Return the (x, y) coordinate for the center point of the cell that contains the specified text.  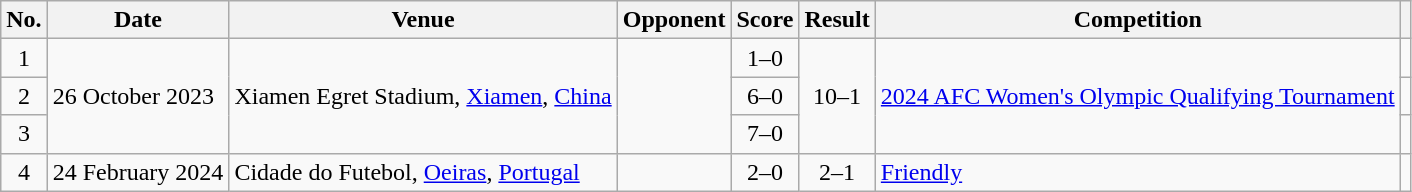
2024 AFC Women's Olympic Qualifying Tournament (1138, 96)
Opponent (674, 20)
1–0 (765, 58)
Competition (1138, 20)
2–0 (765, 172)
3 (24, 134)
Score (765, 20)
7–0 (765, 134)
24 February 2024 (138, 172)
2–1 (837, 172)
Cidade do Futebol, Oeiras, Portugal (423, 172)
10–1 (837, 96)
Xiamen Egret Stadium, Xiamen, China (423, 96)
4 (24, 172)
Venue (423, 20)
Date (138, 20)
1 (24, 58)
2 (24, 96)
26 October 2023 (138, 96)
Friendly (1138, 172)
No. (24, 20)
Result (837, 20)
6–0 (765, 96)
